Pinpoint the cell where the given text exists, returning its (x, y) midpoint coordinate. 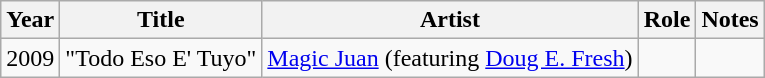
Artist (450, 20)
Magic Juan (featuring Doug E. Fresh) (450, 58)
"Todo Eso E' Tuyo" (161, 58)
Role (667, 20)
Notes (730, 20)
Title (161, 20)
Year (30, 20)
2009 (30, 58)
